Capture the cell that displays the provided text and extract its (X, Y) central coordinate. 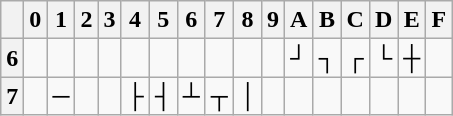
F (439, 20)
┘ (299, 58)
┼ (412, 58)
─ (61, 96)
1 (61, 20)
3 (110, 20)
A (299, 20)
0 (36, 20)
D (383, 20)
5 (163, 20)
9 (272, 20)
┐ (327, 58)
│ (247, 96)
└ (383, 58)
E (412, 20)
┴ (191, 96)
C (355, 20)
├ (135, 96)
┌ (355, 58)
B (327, 20)
8 (247, 20)
┬ (219, 96)
2 (86, 20)
4 (135, 20)
┤ (163, 96)
